Return the (x, y) coordinate for the center point of the cell that contains the specified text.  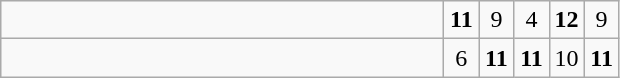
10 (566, 58)
4 (532, 20)
6 (462, 58)
12 (566, 20)
